Return [x, y] of the center of cell containing provided text 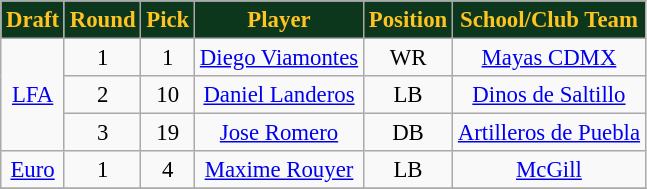
Draft [33, 20]
School/Club Team [550, 20]
Pick [168, 20]
Dinos de Saltillo [550, 95]
Position [408, 20]
Round [102, 20]
3 [102, 133]
McGill [550, 170]
Daniel Landeros [280, 95]
LFA [33, 96]
WR [408, 58]
10 [168, 95]
Maxime Rouyer [280, 170]
Jose Romero [280, 133]
DB [408, 133]
Mayas CDMX [550, 58]
Artilleros de Puebla [550, 133]
Player [280, 20]
4 [168, 170]
Diego Viamontes [280, 58]
2 [102, 95]
19 [168, 133]
Euro [33, 170]
